Capture the cell that displays the provided text and extract its [X, Y] central coordinate. 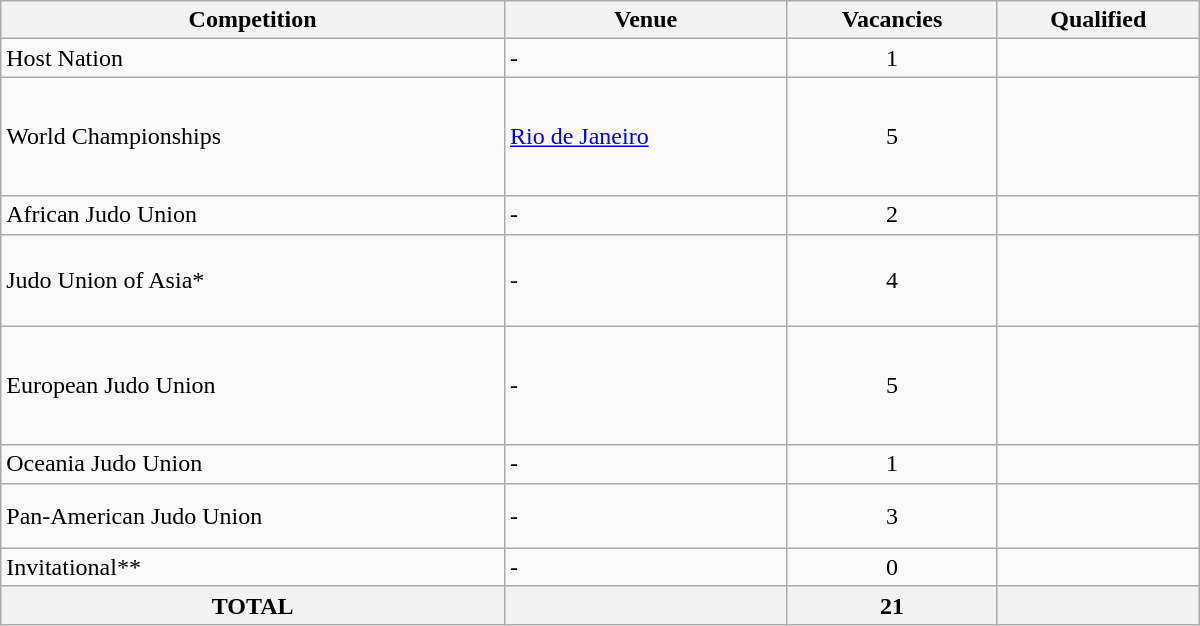
Qualified [1098, 20]
African Judo Union [253, 215]
TOTAL [253, 605]
21 [892, 605]
0 [892, 567]
Venue [645, 20]
Competition [253, 20]
Vacancies [892, 20]
Pan-American Judo Union [253, 516]
European Judo Union [253, 386]
Invitational** [253, 567]
World Championships [253, 136]
Host Nation [253, 58]
Rio de Janeiro [645, 136]
2 [892, 215]
4 [892, 280]
3 [892, 516]
Oceania Judo Union [253, 464]
Judo Union of Asia* [253, 280]
